Provide the (X, Y) coordinate of the cell's center where the given text is located.  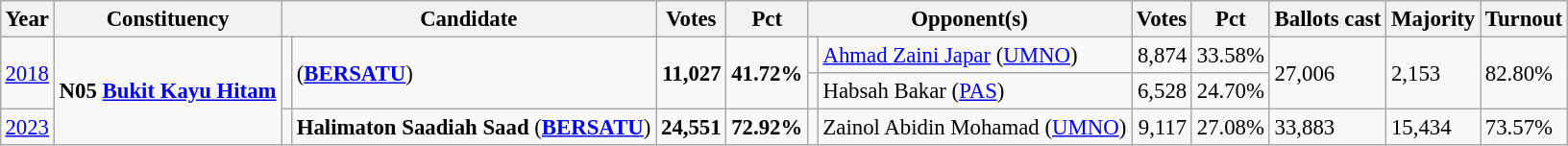
Halimaton Saadiah Saad (BERSATU) (473, 128)
33,883 (1328, 128)
8,874 (1163, 55)
Turnout (1524, 19)
73.57% (1524, 128)
Ballots cast (1328, 19)
6,528 (1163, 91)
15,434 (1433, 128)
33.58% (1230, 55)
(BERSATU) (473, 73)
27.08% (1230, 128)
27,006 (1328, 73)
Ahmad Zaini Japar (UMNO) (974, 55)
Habsah Bakar (PAS) (974, 91)
Majority (1433, 19)
41.72% (767, 73)
N05 Bukit Kayu Hitam (167, 90)
24,551 (692, 128)
Candidate (469, 19)
11,027 (692, 73)
Zainol Abidin Mohamad (UMNO) (974, 128)
72.92% (767, 128)
2,153 (1433, 73)
2023 (27, 128)
82.80% (1524, 73)
2018 (27, 73)
9,117 (1163, 128)
Year (27, 19)
24.70% (1230, 91)
Opponent(s) (970, 19)
Constituency (167, 19)
